From the cell containing the given text, extract its center point as [x, y] coordinate. 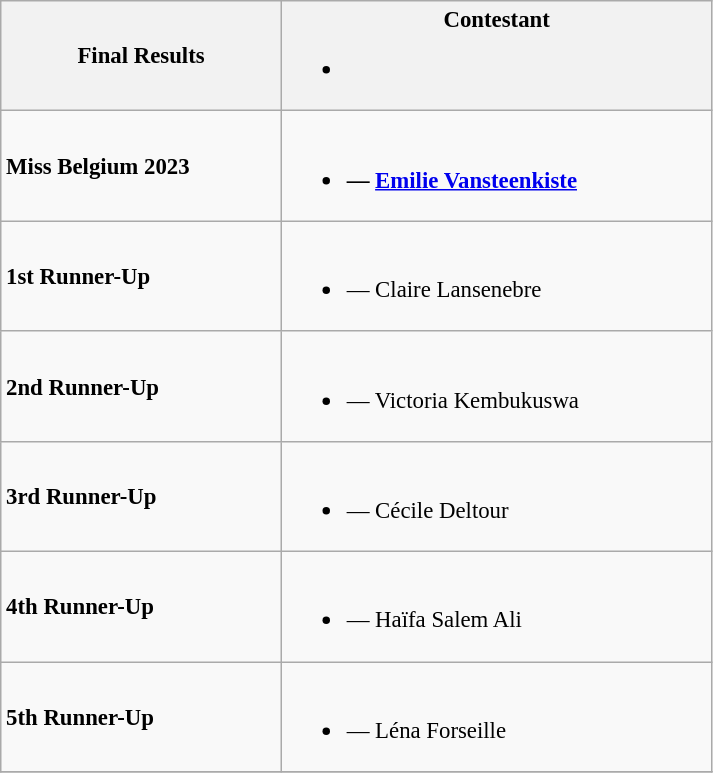
5th Runner-Up [142, 717]
— Cécile Deltour [496, 497]
— Léna Forseille [496, 717]
— Haïfa Salem Ali [496, 607]
Final Results [142, 56]
— Victoria Kembukuswa [496, 386]
— Emilie Vansteenkiste [496, 166]
4th Runner-Up [142, 607]
3rd Runner-Up [142, 497]
— Claire Lansenebre [496, 276]
1st Runner-Up [142, 276]
2nd Runner-Up [142, 386]
Contestant [496, 56]
Miss Belgium 2023 [142, 166]
